Locate the cell with the specified text and output its (x, y) center coordinate. 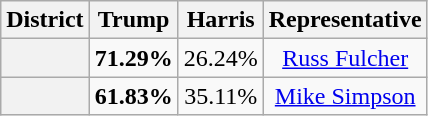
Russ Fulcher (345, 58)
35.11% (220, 96)
71.29% (134, 58)
Representative (345, 20)
Mike Simpson (345, 96)
Harris (220, 20)
Trump (134, 20)
26.24% (220, 58)
61.83% (134, 96)
District (45, 20)
